Search for the cell housing the specified text and yield its (X, Y) center coordinate. 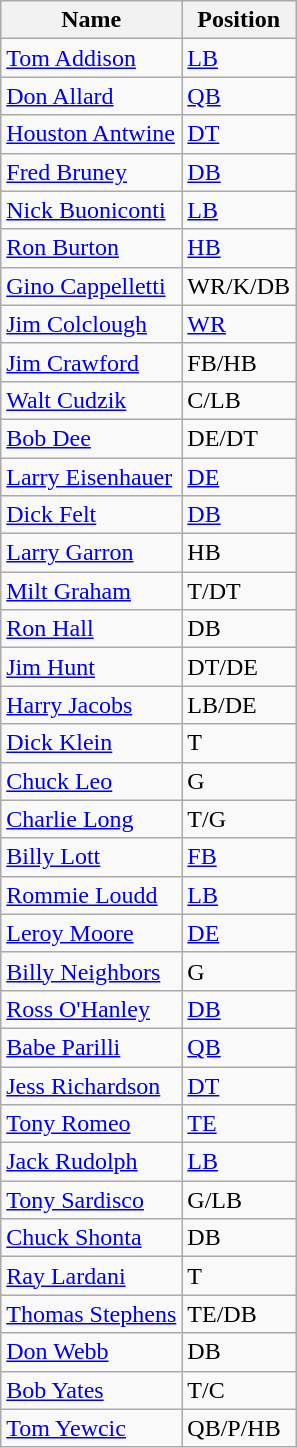
G/LB (239, 1200)
Jess Richardson (92, 1085)
Chuck Leo (92, 781)
Charlie Long (92, 819)
DT/DE (239, 667)
DE/DT (239, 438)
Tom Addison (92, 58)
Don Allard (92, 96)
Larry Garron (92, 553)
Ron Burton (92, 248)
Dick Klein (92, 743)
Billy Neighbors (92, 971)
Nick Buoniconti (92, 210)
Jim Crawford (92, 362)
Babe Parilli (92, 1047)
C/LB (239, 400)
Houston Antwine (92, 134)
Dick Felt (92, 515)
Ron Hall (92, 629)
WR (239, 324)
T/DT (239, 591)
T/G (239, 819)
Bob Yates (92, 1390)
Jim Colclough (92, 324)
Fred Bruney (92, 172)
Tom Yewcic (92, 1428)
Ray Lardani (92, 1276)
Leroy Moore (92, 933)
Gino Cappelletti (92, 286)
Tony Sardisco (92, 1200)
T/C (239, 1390)
Jim Hunt (92, 667)
WR/K/DB (239, 286)
Harry Jacobs (92, 705)
Billy Lott (92, 857)
FB (239, 857)
TE/DB (239, 1314)
Milt Graham (92, 591)
Jack Rudolph (92, 1162)
FB/HB (239, 362)
QB/P/HB (239, 1428)
Position (239, 20)
Chuck Shonta (92, 1238)
TE (239, 1124)
Walt Cudzik (92, 400)
Rommie Loudd (92, 895)
Tony Romeo (92, 1124)
Name (92, 20)
Larry Eisenhauer (92, 477)
Thomas Stephens (92, 1314)
LB/DE (239, 705)
Ross O'Hanley (92, 1009)
Don Webb (92, 1352)
Bob Dee (92, 438)
